Search for the cell housing the specified text and yield its [X, Y] center coordinate. 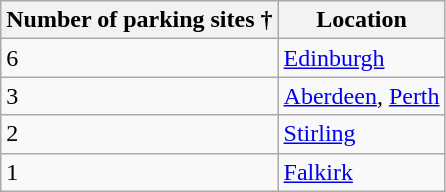
2 [140, 134]
Aberdeen, Perth [362, 96]
6 [140, 58]
3 [140, 96]
Number of parking sites † [140, 20]
Location [362, 20]
1 [140, 172]
Stirling [362, 134]
Falkirk [362, 172]
Edinburgh [362, 58]
